Determine the (X, Y) coordinate at the center of the cell enclosing the given text.  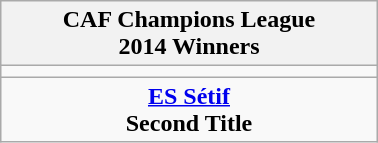
ES SétifSecond Title (189, 110)
CAF Champions League2014 Winners (189, 34)
